Pinpoint the cell where the given text exists, returning its [x, y] midpoint coordinate. 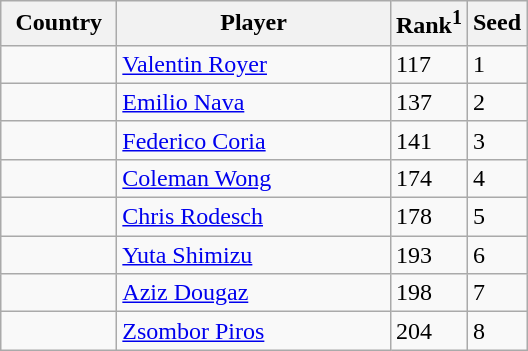
204 [428, 331]
Country [59, 24]
6 [496, 255]
Zsombor Piros [254, 331]
Federico Coria [254, 140]
1 [496, 64]
Coleman Wong [254, 178]
Seed [496, 24]
198 [428, 293]
Player [254, 24]
Emilio Nava [254, 102]
137 [428, 102]
Yuta Shimizu [254, 255]
7 [496, 293]
141 [428, 140]
174 [428, 178]
117 [428, 64]
Rank1 [428, 24]
2 [496, 102]
5 [496, 217]
4 [496, 178]
Valentin Royer [254, 64]
193 [428, 255]
Chris Rodesch [254, 217]
178 [428, 217]
Aziz Dougaz [254, 293]
3 [496, 140]
8 [496, 331]
